Provide the [X, Y] coordinate of the cell's center where the given text is located.  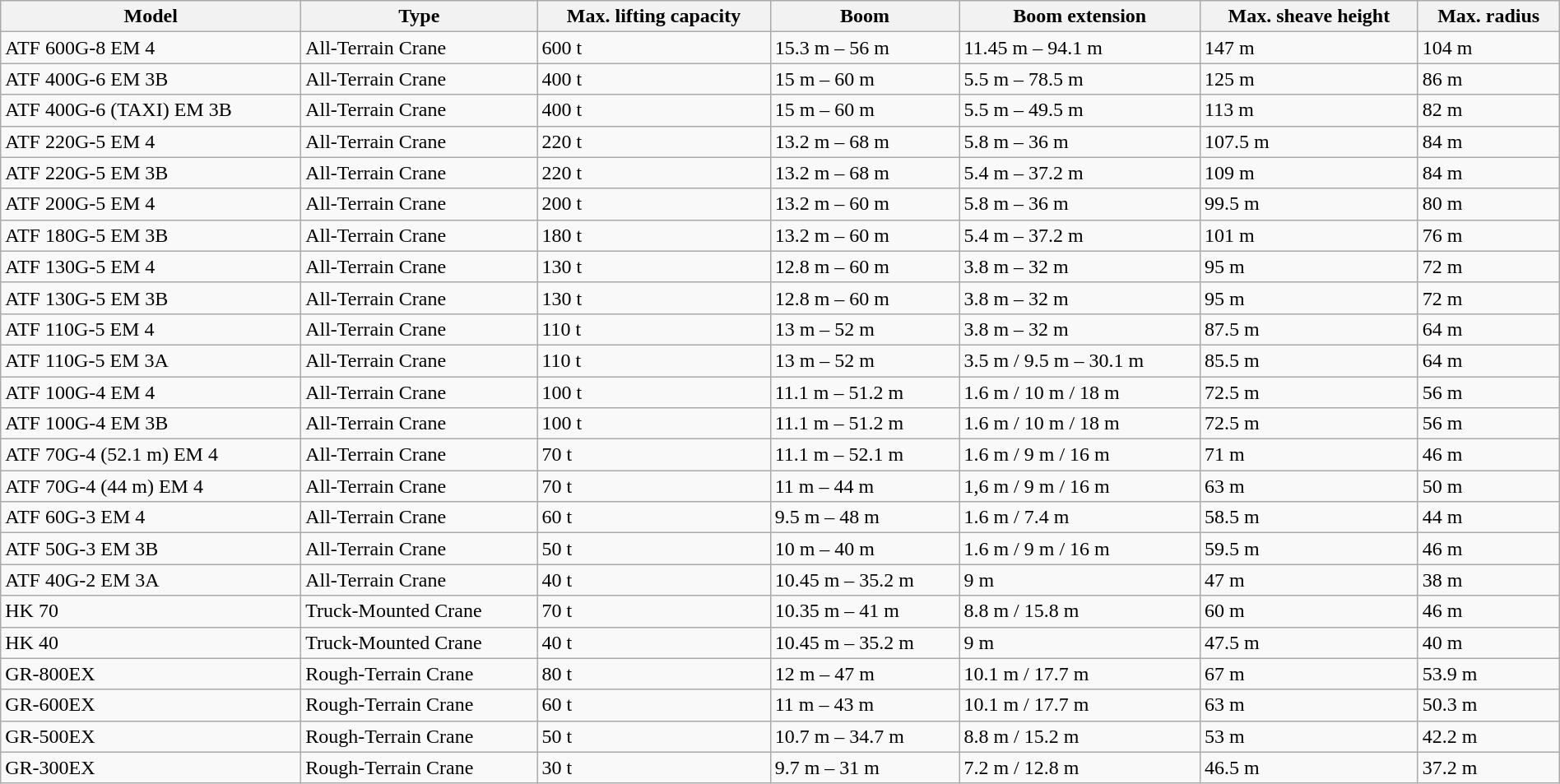
1,6 m / 9 m / 16 m [1079, 486]
8.8 m / 15.2 m [1079, 736]
5.5 m – 78.5 m [1079, 79]
ATF 60G-3 EM 4 [151, 517]
82 m [1488, 110]
3.5 m / 9.5 m – 30.1 m [1079, 360]
86 m [1488, 79]
8.8 m / 15.8 m [1079, 611]
1.6 m / 7.4 m [1079, 517]
ATF 600G-8 EM 4 [151, 48]
9.5 m – 48 m [865, 517]
50 m [1488, 486]
600 t [653, 48]
GR-500EX [151, 736]
113 m [1310, 110]
101 m [1310, 235]
Type [420, 16]
11 m – 44 m [865, 486]
ATF 50G-3 EM 3B [151, 549]
Boom extension [1079, 16]
180 t [653, 235]
Max. sheave height [1310, 16]
ATF 220G-5 EM 4 [151, 141]
53.9 m [1488, 674]
ATF 70G-4 (52.1 m) EM 4 [151, 455]
47 m [1310, 580]
125 m [1310, 79]
ATF 200G-5 EM 4 [151, 204]
ATF 110G-5 EM 3A [151, 360]
60 m [1310, 611]
11 m – 43 m [865, 705]
Boom [865, 16]
99.5 m [1310, 204]
Max. lifting capacity [653, 16]
87.5 m [1310, 329]
10.7 m – 34.7 m [865, 736]
HK 70 [151, 611]
GR-600EX [151, 705]
30 t [653, 768]
ATF 40G-2 EM 3A [151, 580]
58.5 m [1310, 517]
76 m [1488, 235]
ATF 100G-4 EM 4 [151, 392]
37.2 m [1488, 768]
107.5 m [1310, 141]
12 m – 47 m [865, 674]
47.5 m [1310, 643]
80 m [1488, 204]
200 t [653, 204]
67 m [1310, 674]
104 m [1488, 48]
42.2 m [1488, 736]
10.35 m – 41 m [865, 611]
80 t [653, 674]
ATF 400G-6 EM 3B [151, 79]
59.5 m [1310, 549]
ATF 110G-5 EM 4 [151, 329]
40 m [1488, 643]
11.1 m – 52.1 m [865, 455]
11.45 m – 94.1 m [1079, 48]
109 m [1310, 173]
53 m [1310, 736]
ATF 400G-6 (TAXI) EM 3B [151, 110]
Max. radius [1488, 16]
ATF 180G-5 EM 3B [151, 235]
ATF 130G-5 EM 3B [151, 298]
85.5 m [1310, 360]
71 m [1310, 455]
ATF 130G-5 EM 4 [151, 267]
ATF 70G-4 (44 m) EM 4 [151, 486]
147 m [1310, 48]
5.5 m – 49.5 m [1079, 110]
GR-300EX [151, 768]
50.3 m [1488, 705]
38 m [1488, 580]
15.3 m – 56 m [865, 48]
GR-800EX [151, 674]
Model [151, 16]
46.5 m [1310, 768]
ATF 100G-4 EM 3B [151, 424]
44 m [1488, 517]
HK 40 [151, 643]
9.7 m – 31 m [865, 768]
ATF 220G-5 EM 3B [151, 173]
7.2 m / 12.8 m [1079, 768]
10 m – 40 m [865, 549]
